Pinpoint the cell where the given text exists, returning its (x, y) midpoint coordinate. 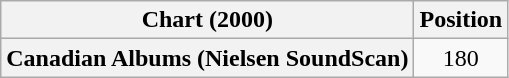
Canadian Albums (Nielsen SoundScan) (208, 58)
Position (461, 20)
Chart (2000) (208, 20)
180 (461, 58)
